Pinpoint the cell where the given text exists, returning its (X, Y) midpoint coordinate. 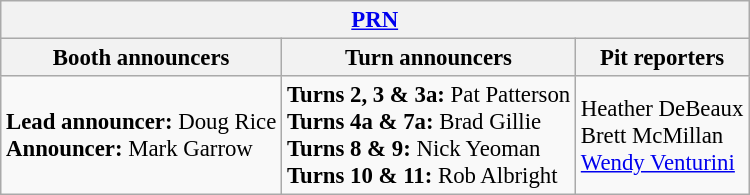
Turns 2, 3 & 3a: Pat PattersonTurns 4a & 7a: Brad GillieTurns 8 & 9: Nick Yeoman Turns 10 & 11: Rob Albright (429, 136)
Lead announcer: Doug RiceAnnouncer: Mark Garrow (142, 136)
Heather DeBeauxBrett McMillanWendy Venturini (662, 136)
Turn announcers (429, 58)
Pit reporters (662, 58)
PRN (375, 20)
Booth announcers (142, 58)
